Return (X, Y) of the center of cell containing provided text 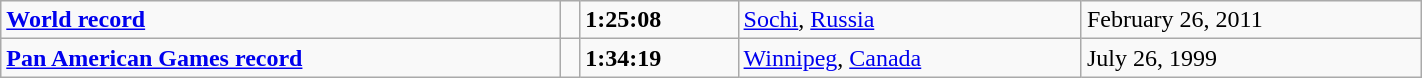
Pan American Games record (280, 58)
1:25:08 (659, 20)
Winnipeg, Canada (910, 58)
World record (280, 20)
1:34:19 (659, 58)
Sochi, Russia (910, 20)
July 26, 1999 (1251, 58)
February 26, 2011 (1251, 20)
